Return [x, y] of the center of cell containing provided text 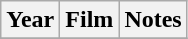
Notes [153, 20]
Year [30, 20]
Film [90, 20]
